Pinpoint the cell where the given text exists, returning its [X, Y] midpoint coordinate. 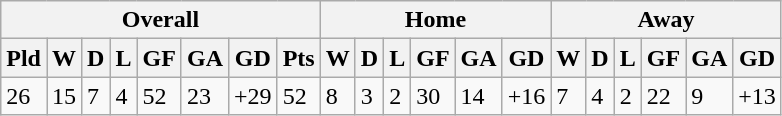
30 [433, 96]
+13 [758, 96]
22 [663, 96]
26 [24, 96]
9 [710, 96]
14 [478, 96]
Home [436, 20]
15 [64, 96]
+16 [526, 96]
Pts [298, 58]
Pld [24, 58]
8 [338, 96]
Away [666, 20]
3 [369, 96]
Overall [160, 20]
23 [204, 96]
+29 [252, 96]
